Pinpoint the cell where the given text exists, returning its [x, y] midpoint coordinate. 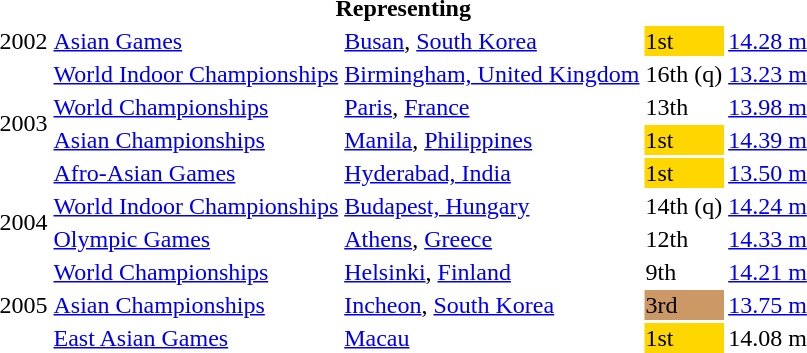
16th (q) [684, 74]
Helsinki, Finland [492, 272]
Busan, South Korea [492, 41]
3rd [684, 305]
East Asian Games [196, 338]
Olympic Games [196, 239]
Birmingham, United Kingdom [492, 74]
Manila, Philippines [492, 140]
Paris, France [492, 107]
Incheon, South Korea [492, 305]
Athens, Greece [492, 239]
12th [684, 239]
14th (q) [684, 206]
Budapest, Hungary [492, 206]
Asian Games [196, 41]
Macau [492, 338]
13th [684, 107]
9th [684, 272]
Afro-Asian Games [196, 173]
Hyderabad, India [492, 173]
